Determine the [x, y] coordinate at the center of the cell enclosing the given text.  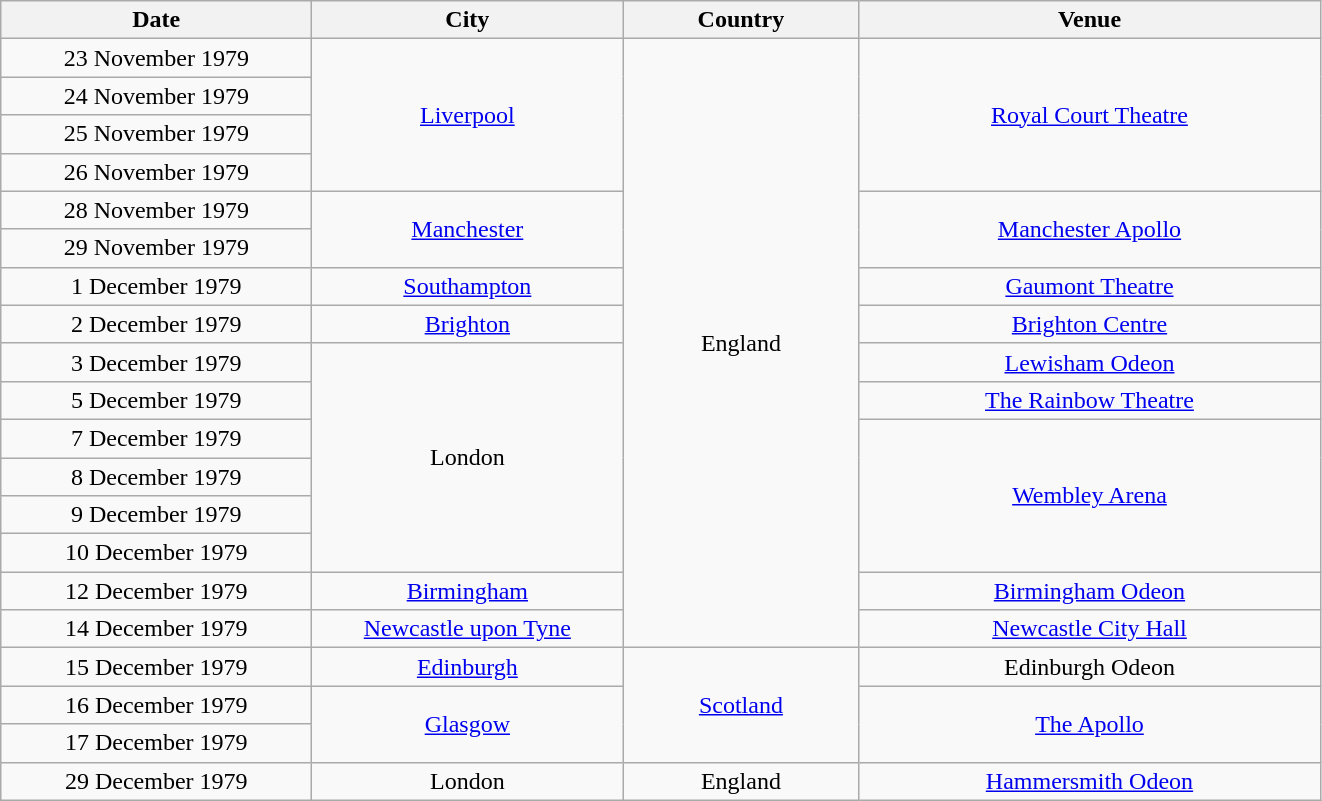
29 November 1979 [156, 248]
17 December 1979 [156, 743]
Hammersmith Odeon [1090, 781]
Date [156, 20]
Birmingham Odeon [1090, 591]
7 December 1979 [156, 438]
25 November 1979 [156, 134]
9 December 1979 [156, 515]
Newcastle upon Tyne [468, 629]
Royal Court Theatre [1090, 115]
2 December 1979 [156, 324]
Venue [1090, 20]
15 December 1979 [156, 667]
12 December 1979 [156, 591]
Country [741, 20]
The Apollo [1090, 724]
8 December 1979 [156, 477]
Manchester Apollo [1090, 229]
28 November 1979 [156, 210]
City [468, 20]
5 December 1979 [156, 400]
Birmingham [468, 591]
Brighton [468, 324]
Glasgow [468, 724]
Edinburgh Odeon [1090, 667]
Southampton [468, 286]
Newcastle City Hall [1090, 629]
Wembley Arena [1090, 495]
1 December 1979 [156, 286]
Liverpool [468, 115]
24 November 1979 [156, 96]
14 December 1979 [156, 629]
Lewisham Odeon [1090, 362]
3 December 1979 [156, 362]
Brighton Centre [1090, 324]
Gaumont Theatre [1090, 286]
Edinburgh [468, 667]
26 November 1979 [156, 172]
29 December 1979 [156, 781]
The Rainbow Theatre [1090, 400]
Manchester [468, 229]
Scotland [741, 705]
10 December 1979 [156, 553]
16 December 1979 [156, 705]
23 November 1979 [156, 58]
